Extract the (X, Y) coordinate from the center of the cell holding the provided text.  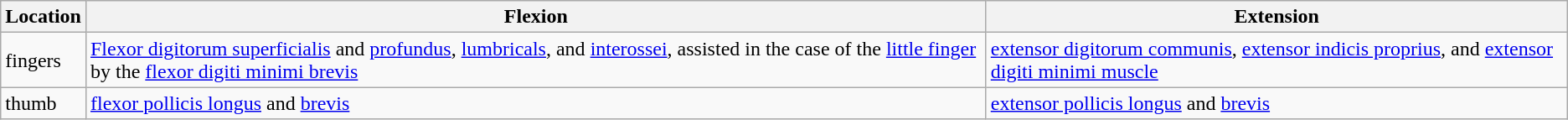
thumb (44, 103)
extensor digitorum communis, extensor indicis proprius, and extensor digiti minimi muscle (1277, 60)
Location (44, 17)
fingers (44, 60)
flexor pollicis longus and brevis (536, 103)
Extension (1277, 17)
extensor pollicis longus and brevis (1277, 103)
Flexion (536, 17)
